Capture the cell that displays the provided text and extract its [x, y] central coordinate. 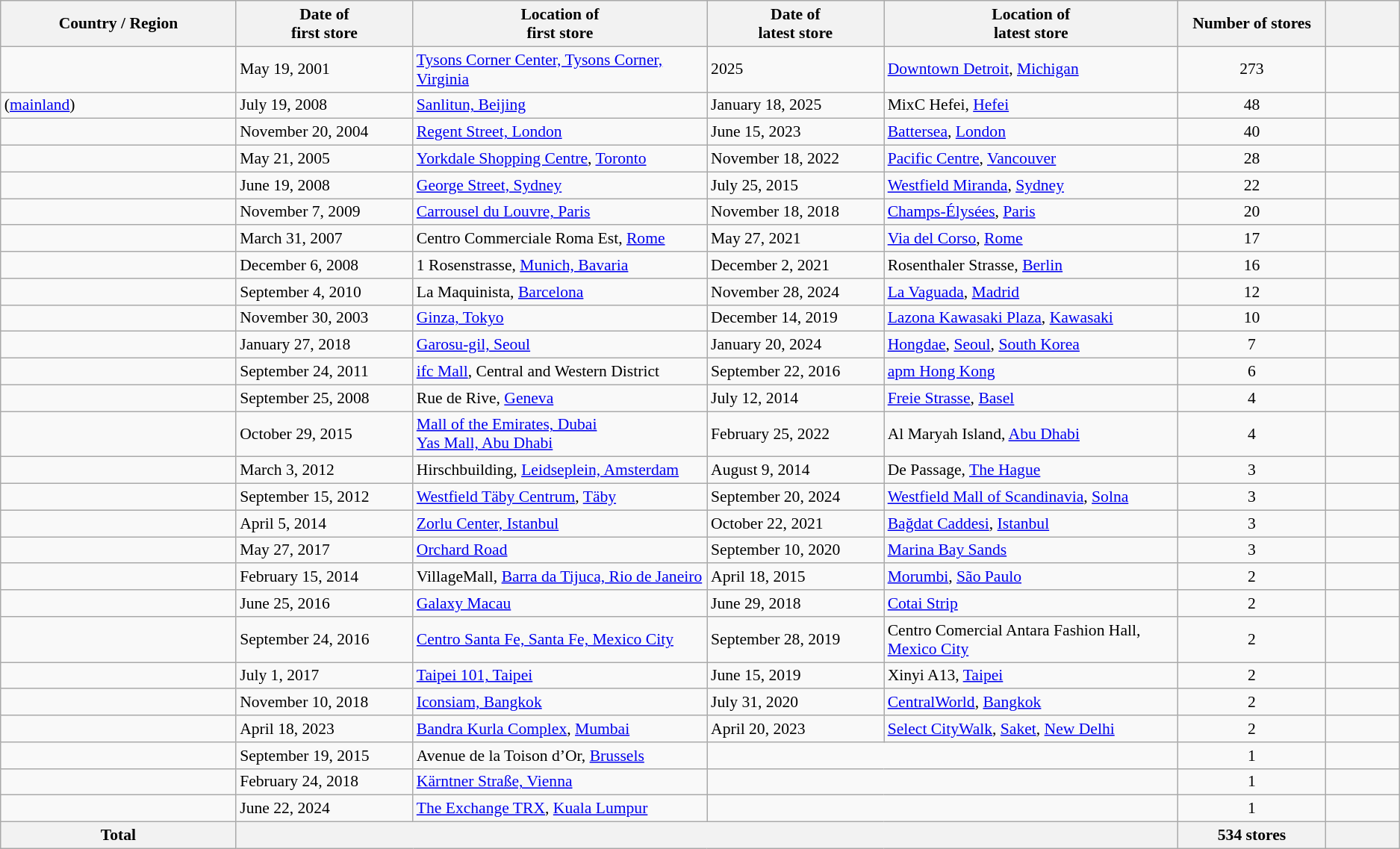
July 31, 2020 [796, 703]
Westfield Täby Centrum, Täby [560, 497]
Garosu-gil, Seoul [560, 345]
April 20, 2023 [796, 729]
Bağdat Caddesi, Istanbul [1031, 523]
November 30, 2003 [324, 318]
November 7, 2009 [324, 212]
20 [1251, 212]
Tysons Corner Center, Tysons Corner, Virginia [560, 69]
December 2, 2021 [796, 265]
February 15, 2014 [324, 577]
Rue de Rive, Geneva [560, 398]
February 25, 2022 [796, 435]
17 [1251, 239]
June 29, 2018 [796, 603]
12 [1251, 292]
Centro Santa Fe, Santa Fe, Mexico City [560, 639]
June 25, 2016 [324, 603]
Centro Comercial Antara Fashion Hall, Mexico City [1031, 639]
48 [1251, 105]
May 21, 2005 [324, 159]
16 [1251, 265]
Downtown Detroit, Michigan [1031, 69]
(mainland) [118, 105]
June 15, 2019 [796, 676]
Centro Commerciale Roma Est, Rome [560, 239]
Total [118, 836]
September 10, 2020 [796, 550]
Lazona Kawasaki Plaza, Kawasaki [1031, 318]
273 [1251, 69]
June 15, 2023 [796, 132]
Champs-Élysées, Paris [1031, 212]
Bandra Kurla Complex, Mumbai [560, 729]
Location offirst store [560, 24]
December 14, 2019 [796, 318]
November 10, 2018 [324, 703]
Sanlitun, Beijing [560, 105]
La Vaguada, Madrid [1031, 292]
April 18, 2015 [796, 577]
November 20, 2004 [324, 132]
November 18, 2022 [796, 159]
November 28, 2024 [796, 292]
40 [1251, 132]
Via del Corso, Rome [1031, 239]
May 27, 2017 [324, 550]
April 5, 2014 [324, 523]
January 18, 2025 [796, 105]
Marina Bay Sands [1031, 550]
September 15, 2012 [324, 497]
Date oflatest store [796, 24]
Al Maryah Island, Abu Dhabi [1031, 435]
Select CityWalk, Saket, New Delhi [1031, 729]
Ginza, Tokyo [560, 318]
ifc Mall, Central and Western District [560, 372]
Westfield Miranda, Sydney [1031, 185]
Pacific Centre, Vancouver [1031, 159]
September 28, 2019 [796, 639]
10 [1251, 318]
The Exchange TRX, Kuala Lumpur [560, 809]
CentralWorld, Bangkok [1031, 703]
July 12, 2014 [796, 398]
March 31, 2007 [324, 239]
MixC Hefei, Hefei [1031, 105]
Hirschbuilding, Leidseplein, Amsterdam [560, 470]
7 [1251, 345]
Iconsiam, Bangkok [560, 703]
Rosenthaler Strasse, Berlin [1031, 265]
28 [1251, 159]
Country / Region [118, 24]
Carrousel du Louvre, Paris [560, 212]
apm Hong Kong [1031, 372]
534 stores [1251, 836]
June 22, 2024 [324, 809]
June 19, 2008 [324, 185]
September 25, 2008 [324, 398]
October 22, 2021 [796, 523]
September 19, 2015 [324, 756]
September 24, 2011 [324, 372]
1 Rosenstrasse, Munich, Bavaria [560, 265]
September 4, 2010 [324, 292]
July 25, 2015 [796, 185]
May 27, 2021 [796, 239]
De Passage, The Hague [1031, 470]
Xinyi A13, Taipei [1031, 676]
Westfield Mall of Scandinavia, Solna [1031, 497]
VillageMall, Barra da Tijuca, Rio de Janeiro [560, 577]
Freie Strasse, Basel [1031, 398]
September 24, 2016 [324, 639]
Kärntner Straße, Vienna [560, 782]
Date offirst store [324, 24]
July 1, 2017 [324, 676]
Galaxy Macau [560, 603]
February 24, 2018 [324, 782]
Regent Street, London [560, 132]
November 18, 2018 [796, 212]
Morumbi, São Paulo [1031, 577]
6 [1251, 372]
July 19, 2008 [324, 105]
Mall of the Emirates, DubaiYas Mall, Abu Dhabi [560, 435]
Yorkdale Shopping Centre, Toronto [560, 159]
Taipei 101, Taipei [560, 676]
January 20, 2024 [796, 345]
August 9, 2014 [796, 470]
April 18, 2023 [324, 729]
Cotai Strip [1031, 603]
Orchard Road [560, 550]
March 3, 2012 [324, 470]
George Street, Sydney [560, 185]
January 27, 2018 [324, 345]
September 20, 2024 [796, 497]
September 22, 2016 [796, 372]
May 19, 2001 [324, 69]
December 6, 2008 [324, 265]
Hongdae, Seoul, South Korea [1031, 345]
2025 [796, 69]
October 29, 2015 [324, 435]
22 [1251, 185]
Avenue de la Toison d’Or, Brussels [560, 756]
Battersea, London [1031, 132]
Number of stores [1251, 24]
Location oflatest store [1031, 24]
La Maquinista, Barcelona [560, 292]
Zorlu Center, Istanbul [560, 523]
